From the cell containing the given text, extract its center point as (x, y) coordinate. 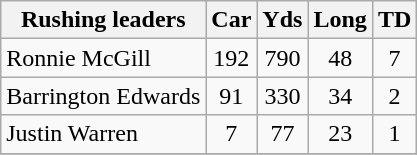
91 (232, 96)
1 (394, 134)
192 (232, 58)
23 (340, 134)
790 (282, 58)
330 (282, 96)
77 (282, 134)
Car (232, 20)
Rushing leaders (104, 20)
48 (340, 58)
Long (340, 20)
TD (394, 20)
Barrington Edwards (104, 96)
34 (340, 96)
Ronnie McGill (104, 58)
2 (394, 96)
Yds (282, 20)
Justin Warren (104, 134)
